Pinpoint the cell where the given text exists, returning its (X, Y) midpoint coordinate. 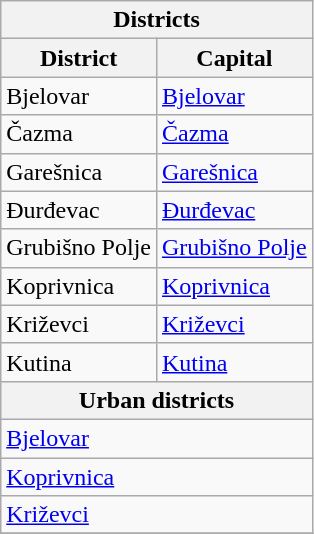
District (79, 58)
Capital (234, 58)
Urban districts (156, 400)
Districts (156, 20)
